For the text-containing cell, return its midpoint in [x, y] coordinate format. 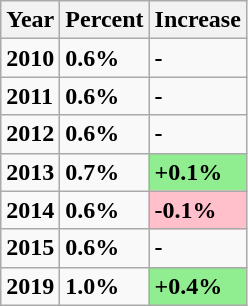
2012 [30, 134]
2015 [30, 248]
Year [30, 20]
+0.4% [198, 286]
0.7% [104, 172]
2011 [30, 96]
2013 [30, 172]
-0.1% [198, 210]
Percent [104, 20]
2019 [30, 286]
2010 [30, 58]
Increase [198, 20]
2014 [30, 210]
+0.1% [198, 172]
1.0% [104, 286]
